Extract the (x, y) coordinate from the center of the cell holding the provided text.  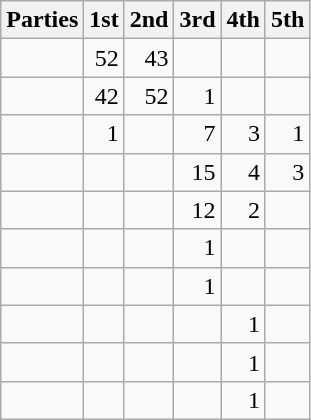
4th (243, 20)
5th (287, 20)
2nd (149, 20)
Parties (42, 20)
15 (198, 172)
43 (149, 58)
2 (243, 210)
7 (198, 134)
1st (104, 20)
3rd (198, 20)
12 (198, 210)
4 (243, 172)
42 (104, 96)
